Detect which cell encompasses the target text, then output its [X, Y] center coordinate. 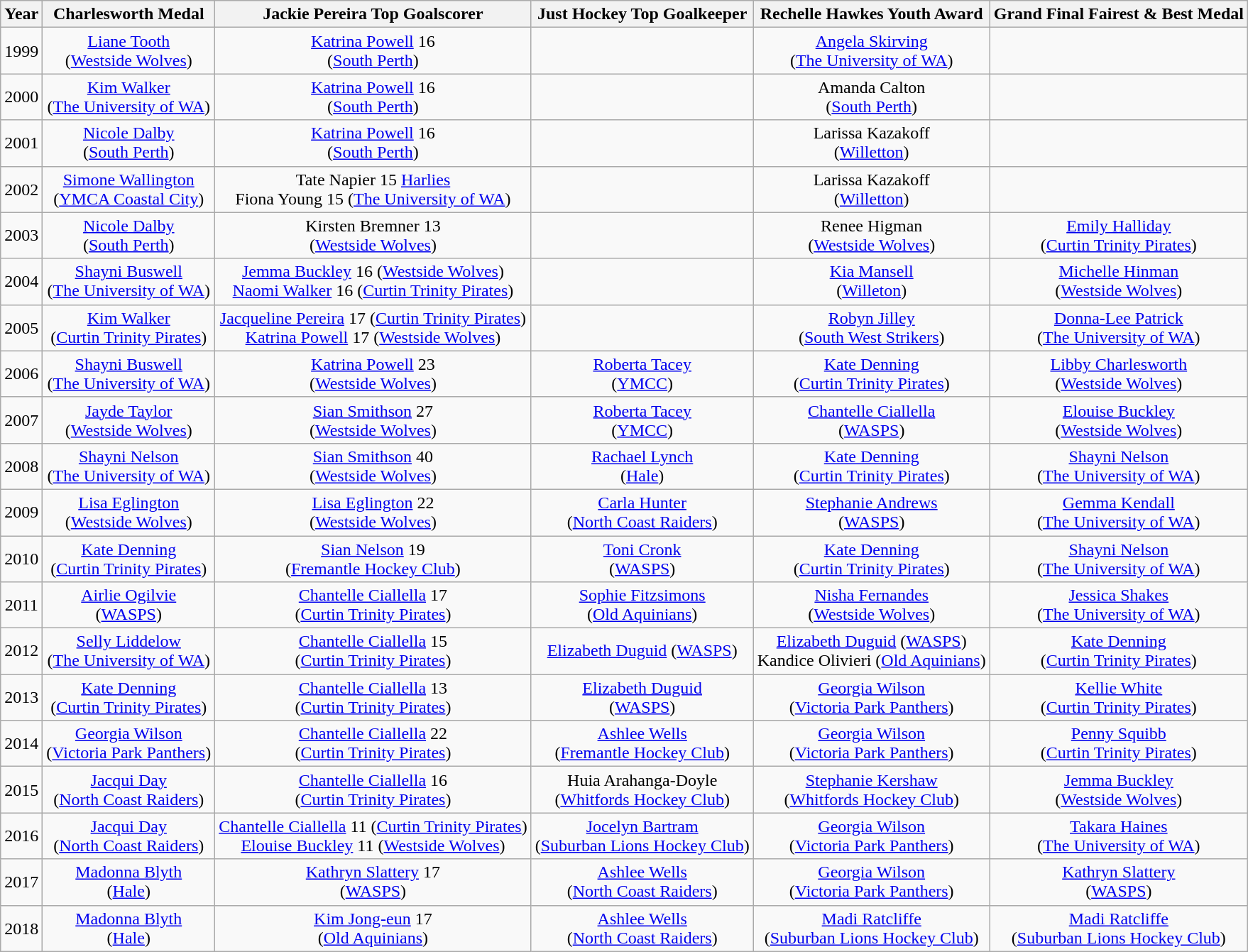
Emily Halliday(Curtin Trinity Pirates) [1119, 236]
2009 [21, 513]
Liane Tooth(Westside Wolves) [129, 51]
Jackie Pereira Top Goalscorer [373, 14]
Jemma Buckley(Westside Wolves) [1119, 789]
2002 [21, 189]
Year [21, 14]
Stephanie Andrews(WASPS) [872, 513]
Kim Walker(The University of WA) [129, 97]
Takara Haines(The University of WA) [1119, 836]
Angela Skirving(The University of WA) [872, 51]
2005 [21, 328]
2001 [21, 143]
2011 [21, 605]
Kellie White(Curtin Trinity Pirates) [1119, 697]
Libby Charlesworth(Westside Wolves) [1119, 373]
2013 [21, 697]
Grand Final Fairest & Best Medal [1119, 14]
Chantelle Ciallella(WASPS) [872, 420]
Robyn Jilley(South West Strikers) [872, 328]
Gemma Kendall(The University of WA) [1119, 513]
2017 [21, 882]
Chantelle Ciallella 16(Curtin Trinity Pirates) [373, 789]
Chantelle Ciallella 15(Curtin Trinity Pirates) [373, 652]
Rechelle Hawkes Youth Award [872, 14]
Lisa Eglington(Westside Wolves) [129, 513]
Kirsten Bremner 13(Westside Wolves) [373, 236]
Kathryn Slattery (WASPS) [1119, 882]
Nisha Fernandes(Westside Wolves) [872, 605]
Sian Nelson 19(Fremantle Hockey Club) [373, 558]
Tate Napier 15 Harlies Fiona Young 15 (The University of WA) [373, 189]
2014 [21, 744]
Carla Hunter(North Coast Raiders) [642, 513]
Chantelle Ciallella 13(Curtin Trinity Pirates) [373, 697]
Simone Wallington(YMCA Coastal City) [129, 189]
Kim Walker(Curtin Trinity Pirates) [129, 328]
Jacqueline Pereira 17 (Curtin Trinity Pirates)Katrina Powell 17 (Westside Wolves) [373, 328]
Chantelle Ciallella 17(Curtin Trinity Pirates) [373, 605]
Jocelyn Bartram(Suburban Lions Hockey Club) [642, 836]
Selly Liddelow(The University of WA) [129, 652]
2003 [21, 236]
Elizabeth Duguid (WASPS) Kandice Olivieri (Old Aquinians) [872, 652]
Ashlee Wells(Fremantle Hockey Club) [642, 744]
Michelle Hinman(Westside Wolves) [1119, 281]
2007 [21, 420]
Sian Smithson 27(Westside Wolves) [373, 420]
Elizabeth Duguid (WASPS) [642, 652]
Just Hockey Top Goalkeeper [642, 14]
Elouise Buckley(Westside Wolves) [1119, 420]
2016 [21, 836]
2018 [21, 929]
Penny Squibb(Curtin Trinity Pirates) [1119, 744]
Katrina Powell 23 (Westside Wolves) [373, 373]
2004 [21, 281]
Huia Arahanga-Doyle (Whitfords Hockey Club) [642, 789]
Airlie Ogilvie(WASPS) [129, 605]
1999 [21, 51]
Jemma Buckley 16 (Westside Wolves)Naomi Walker 16 (Curtin Trinity Pirates) [373, 281]
Kathryn Slattery 17(WASPS) [373, 882]
2006 [21, 373]
Donna-Lee Patrick(The University of WA) [1119, 328]
Amanda Calton (South Perth) [872, 97]
Jessica Shakes(The University of WA) [1119, 605]
Chantelle Ciallella 22(Curtin Trinity Pirates) [373, 744]
Elizabeth Duguid(WASPS) [642, 697]
2008 [21, 466]
Toni Cronk(WASPS) [642, 558]
2000 [21, 97]
Kia Mansell(Willeton) [872, 281]
Sian Smithson 40(Westside Wolves) [373, 466]
Sophie Fitzsimons(Old Aquinians) [642, 605]
Charlesworth Medal [129, 14]
Lisa Eglington 22(Westside Wolves) [373, 513]
Kim Jong-eun 17(Old Aquinians) [373, 929]
2010 [21, 558]
Chantelle Ciallella 11 (Curtin Trinity Pirates)Elouise Buckley 11 (Westside Wolves) [373, 836]
2015 [21, 789]
Renee Higman (Westside Wolves) [872, 236]
2012 [21, 652]
Stephanie Kershaw(Whitfords Hockey Club) [872, 789]
Jayde Taylor(Westside Wolves) [129, 420]
Rachael Lynch(Hale) [642, 466]
